For the text-containing cell, return its midpoint in (x, y) coordinate format. 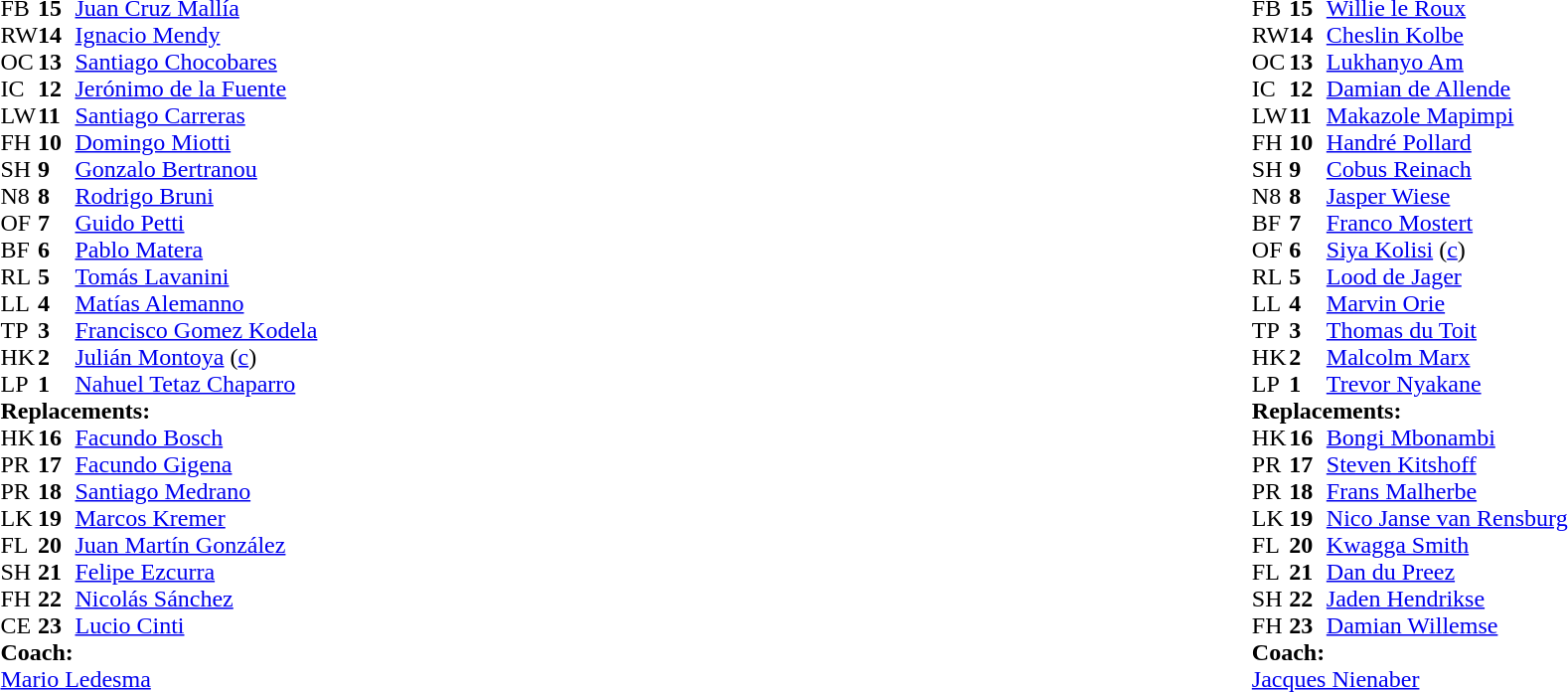
Julián Montoya (c) (197, 358)
Kwagga Smith (1447, 545)
Marcos Kremer (197, 519)
Jaden Hendrikse (1447, 599)
Gonzalo Bertranou (197, 169)
Thomas du Toit (1447, 330)
Cobus Reinach (1447, 169)
Cheslin Kolbe (1447, 36)
Santiago Medrano (197, 491)
CE (19, 626)
Lood de Jager (1447, 276)
Facundo Bosch (197, 437)
Nicolás Sánchez (197, 599)
Damian Willemse (1447, 626)
Handré Pollard (1447, 143)
Marvin Orie (1447, 304)
Nico Janse van Rensburg (1447, 519)
Malcolm Marx (1447, 358)
Frans Malherbe (1447, 491)
Guido Petti (197, 223)
Siya Kolisi (c) (1447, 251)
Pablo Matera (197, 251)
Bongi Mbonambi (1447, 437)
Nahuel Tetaz Chaparro (197, 384)
Jasper Wiese (1447, 197)
Tomás Lavanini (197, 276)
Lukhanyo Am (1447, 62)
Matías Alemanno (197, 304)
Ignacio Mendy (197, 36)
Damian de Allende (1447, 89)
Juan Martín González (197, 545)
Franco Mostert (1447, 223)
Santiago Carreras (197, 115)
Jerónimo de la Fuente (197, 89)
Santiago Chocobares (197, 62)
Steven Kitshoff (1447, 465)
Francisco Gomez Kodela (197, 330)
Trevor Nyakane (1447, 384)
Dan du Preez (1447, 573)
Facundo Gigena (197, 465)
Domingo Miotti (197, 143)
Lucio Cinti (197, 626)
Makazole Mapimpi (1447, 115)
Rodrigo Bruni (197, 197)
Felipe Ezcurra (197, 573)
